Scan for the cell matching the given text and deliver its [x, y] coordinate at center. 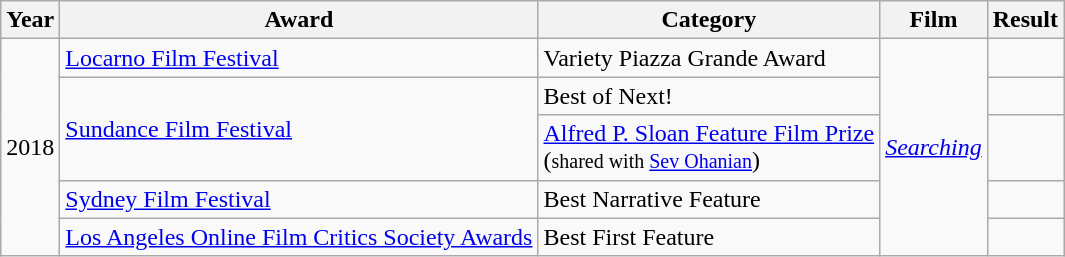
Year [30, 20]
Category [709, 20]
Best First Feature [709, 237]
Alfred P. Sloan Feature Film Prize(shared with Sev Ohanian) [709, 148]
Best of Next! [709, 96]
Sundance Film Festival [299, 128]
Award [299, 20]
Los Angeles Online Film Critics Society Awards [299, 237]
Film [934, 20]
Best Narrative Feature [709, 199]
Searching [934, 148]
Sydney Film Festival [299, 199]
Locarno Film Festival [299, 58]
Variety Piazza Grande Award [709, 58]
2018 [30, 148]
Result [1025, 20]
